Output the [x, y] coordinate of the center of the cell containing the given text.  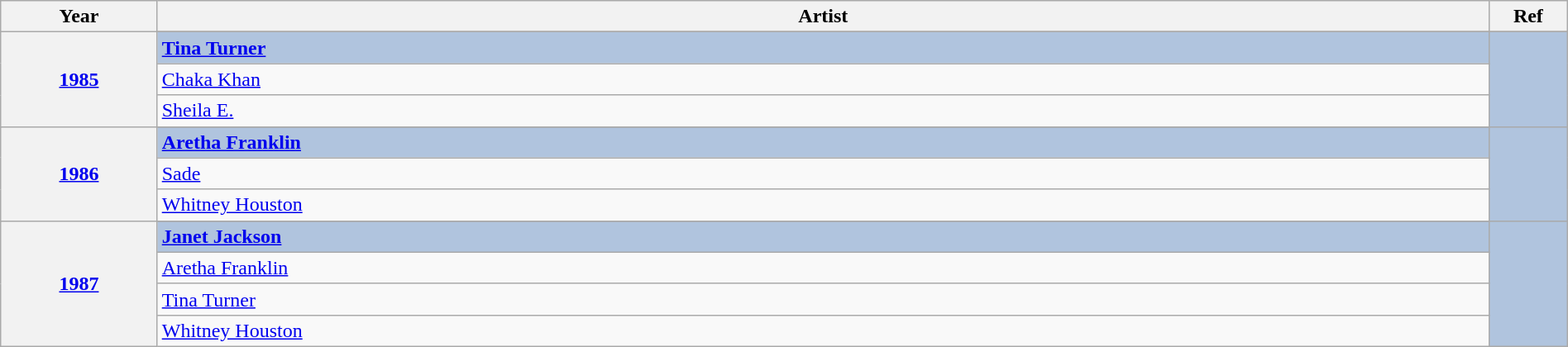
1985 [79, 79]
1986 [79, 173]
Sade [823, 173]
Year [79, 17]
Ref [1528, 17]
1987 [79, 283]
Sheila E. [823, 111]
Chaka Khan [823, 79]
Artist [823, 17]
Janet Jackson [823, 236]
